Search for the cell housing the specified text and yield its (X, Y) center coordinate. 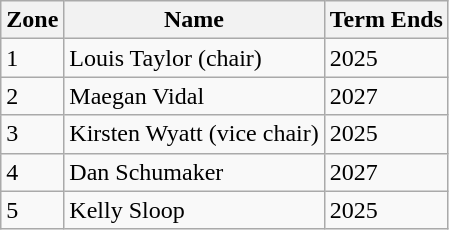
Maegan Vidal (194, 96)
Zone (32, 20)
Kelly Sloop (194, 210)
1 (32, 58)
Kirsten Wyatt (vice chair) (194, 134)
Term Ends (386, 20)
2 (32, 96)
Louis Taylor (chair) (194, 58)
3 (32, 134)
Name (194, 20)
Dan Schumaker (194, 172)
5 (32, 210)
4 (32, 172)
